Find where the given text appears and provide that cell's center as [X, Y] coordinate. 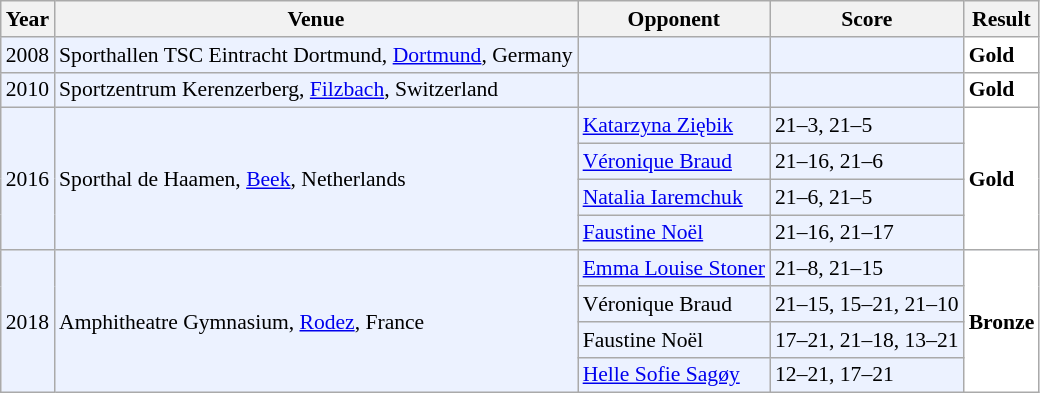
Venue [316, 19]
2010 [28, 90]
17–21, 21–18, 13–21 [867, 340]
21–15, 15–21, 21–10 [867, 304]
2016 [28, 179]
Amphitheatre Gymnasium, Rodez, France [316, 322]
2018 [28, 322]
12–21, 17–21 [867, 375]
Opponent [674, 19]
21–16, 21–17 [867, 233]
Helle Sofie Sagøy [674, 375]
Score [867, 19]
21–6, 21–5 [867, 197]
2008 [28, 55]
Emma Louise Stoner [674, 269]
Sportzentrum Kerenzerberg, Filzbach, Switzerland [316, 90]
Katarzyna Ziębik [674, 126]
21–3, 21–5 [867, 126]
21–8, 21–15 [867, 269]
Result [1002, 19]
Year [28, 19]
Natalia Iaremchuk [674, 197]
21–16, 21–6 [867, 162]
Bronze [1002, 322]
Sporthal de Haamen, Beek, Netherlands [316, 179]
Sporthallen TSC Eintracht Dortmund, Dortmund, Germany [316, 55]
